For the text-containing cell, return its midpoint in [X, Y] coordinate format. 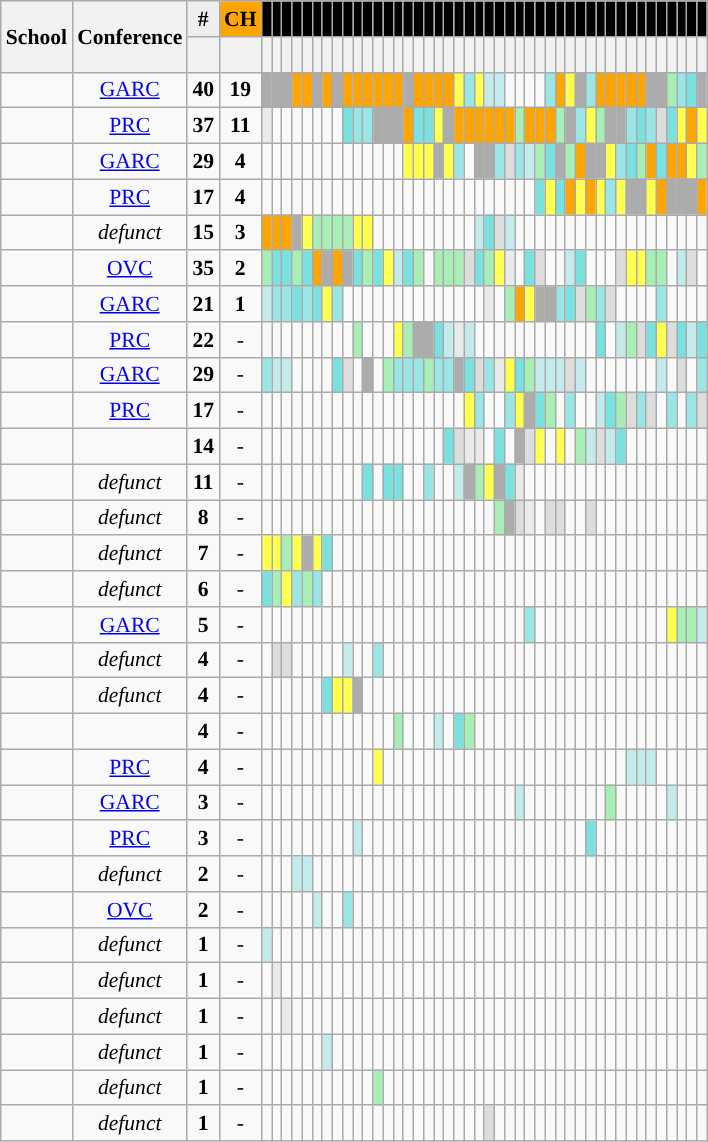
6 [203, 589]
37 [203, 126]
21 [203, 304]
Conference [130, 36]
35 [203, 269]
5 [203, 625]
7 [203, 554]
14 [203, 447]
School [36, 36]
8 [203, 518]
# [203, 19]
CH [240, 19]
19 [240, 90]
15 [203, 233]
40 [203, 90]
22 [203, 340]
